Find where the given text appears and provide that cell's center as (x, y) coordinate. 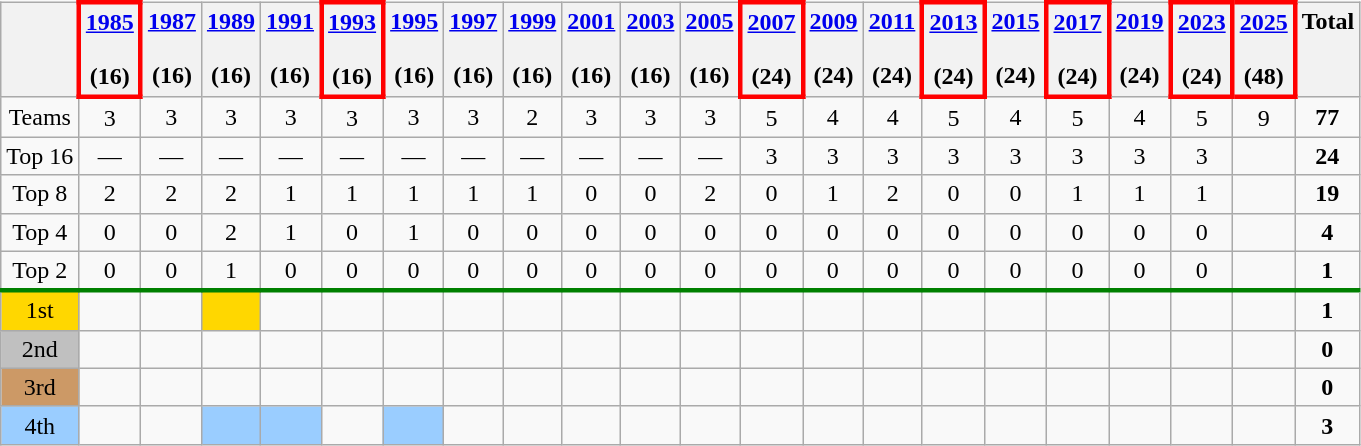
1999(16) (532, 50)
2001(16) (592, 50)
2nd (40, 349)
2011(24) (892, 50)
2019(24) (1140, 50)
2003(16) (650, 50)
Top 8 (40, 194)
1985(16) (110, 50)
2023(24) (1202, 50)
Top 16 (40, 156)
2015(24) (1015, 50)
9 (1264, 117)
1993(16) (352, 50)
2007(24) (771, 50)
Top 4 (40, 232)
4th (40, 425)
Total (1328, 50)
1989(16) (230, 50)
Top 2 (40, 271)
2017(24) (1077, 50)
1991(16) (290, 50)
24 (1328, 156)
2005(16) (710, 50)
1995(16) (414, 50)
2009(24) (834, 50)
3rd (40, 387)
1st (40, 311)
2025(48) (1264, 50)
Teams (40, 117)
1997(16) (474, 50)
1987(16) (172, 50)
77 (1328, 117)
2013(24) (953, 50)
19 (1328, 194)
